Capture the cell that displays the provided text and extract its (X, Y) central coordinate. 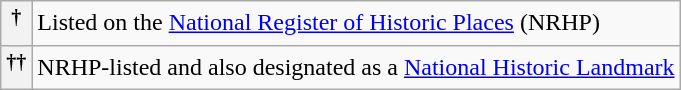
† (16, 24)
NRHP-listed and also designated as a National Historic Landmark (356, 68)
†† (16, 68)
Listed on the National Register of Historic Places (NRHP) (356, 24)
